From the cell containing the given text, extract its center point as (x, y) coordinate. 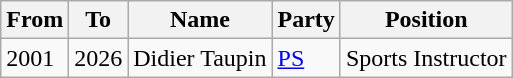
2001 (35, 58)
Sports Instructor (426, 58)
To (98, 20)
Didier Taupin (200, 58)
PS (306, 58)
Position (426, 20)
Party (306, 20)
Name (200, 20)
From (35, 20)
2026 (98, 58)
